Determine the [x, y] coordinate at the center of the cell enclosing the given text.  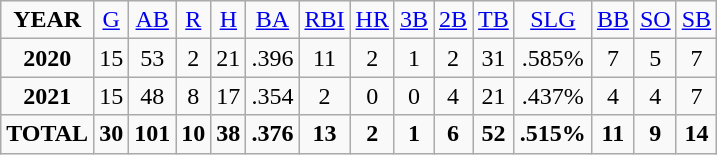
G [112, 20]
52 [494, 134]
5 [655, 58]
AB [152, 20]
10 [194, 134]
RBI [324, 20]
.354 [272, 96]
SO [655, 20]
48 [152, 96]
.376 [272, 134]
SB [696, 20]
2020 [48, 58]
SLG [552, 20]
3B [414, 20]
13 [324, 134]
TOTAL [48, 134]
8 [194, 96]
2B [454, 20]
9 [655, 134]
6 [454, 134]
.515% [552, 134]
BB [612, 20]
TB [494, 20]
31 [494, 58]
HR [372, 20]
30 [112, 134]
.396 [272, 58]
.437% [552, 96]
53 [152, 58]
14 [696, 134]
H [228, 20]
2021 [48, 96]
.585% [552, 58]
38 [228, 134]
R [194, 20]
101 [152, 134]
17 [228, 96]
YEAR [48, 20]
BA [272, 20]
